Return the (X, Y) coordinate for the center point of the cell that contains the specified text.  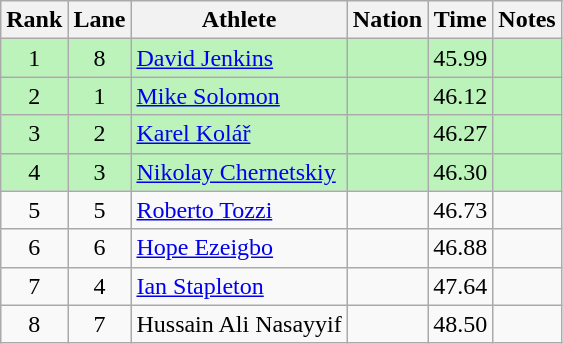
Karel Kolář (239, 134)
46.12 (460, 96)
Hussain Ali Nasayyif (239, 324)
Hope Ezeigbo (239, 248)
46.88 (460, 248)
46.30 (460, 172)
Rank (34, 20)
Ian Stapleton (239, 286)
48.50 (460, 324)
45.99 (460, 58)
Mike Solomon (239, 96)
Time (460, 20)
Nation (387, 20)
Lane (100, 20)
Nikolay Chernetskiy (239, 172)
46.73 (460, 210)
Notes (527, 20)
David Jenkins (239, 58)
Roberto Tozzi (239, 210)
46.27 (460, 134)
47.64 (460, 286)
Athlete (239, 20)
